Capture the cell that displays the provided text and extract its [x, y] central coordinate. 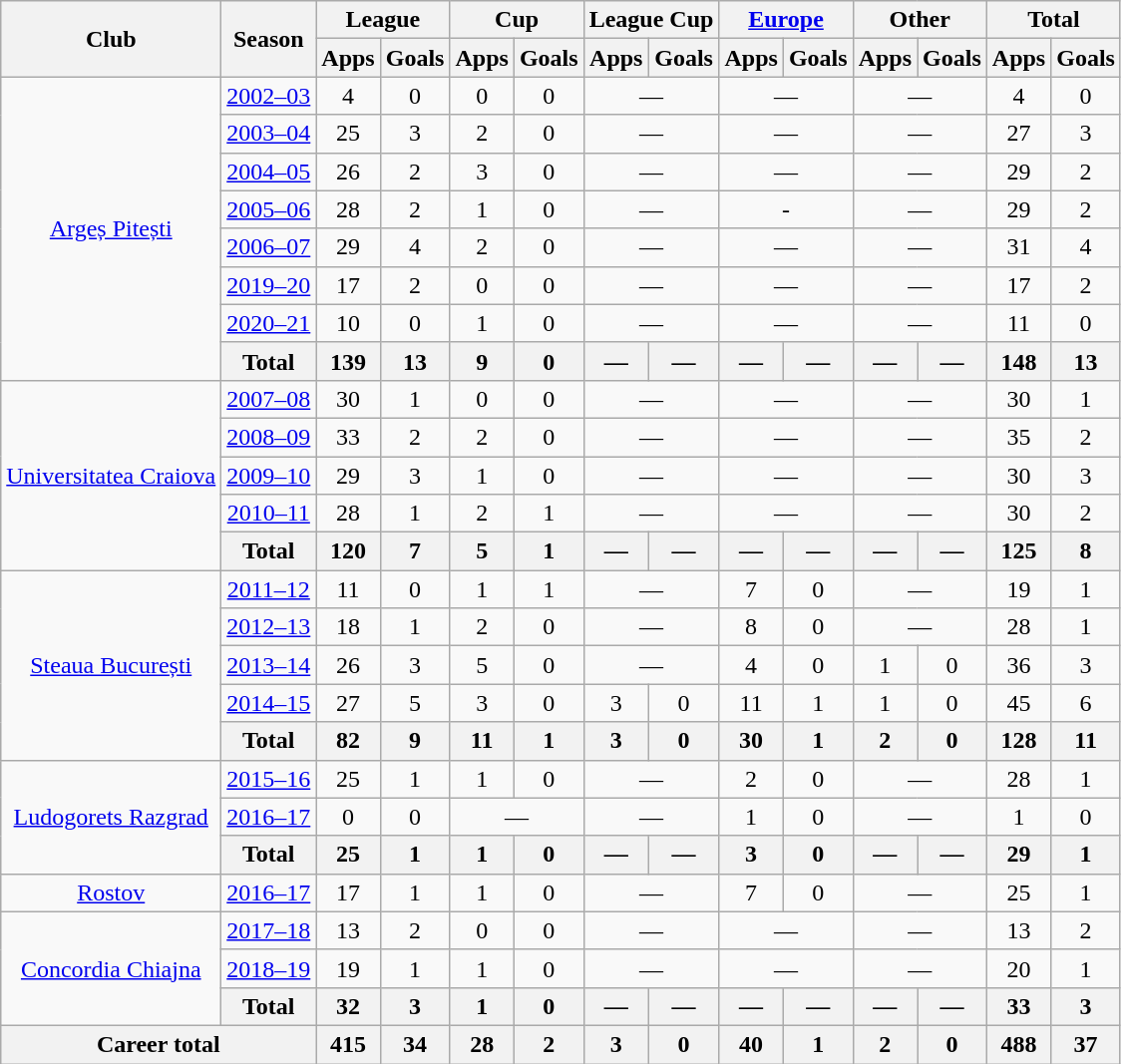
40 [751, 1044]
Universitatea Craiova [112, 475]
128 [1018, 741]
League Cup [651, 20]
2002–03 [269, 96]
6 [1086, 703]
31 [1018, 247]
2014–15 [269, 703]
10 [348, 323]
34 [415, 1044]
2008–09 [269, 437]
120 [348, 551]
2003–04 [269, 134]
45 [1018, 703]
18 [348, 627]
2012–13 [269, 627]
Season [269, 39]
Other [920, 20]
32 [348, 1006]
Concordia Chiajna [112, 968]
2006–07 [269, 247]
Club [112, 39]
Ludogorets Razgrad [112, 817]
2015–16 [269, 779]
35 [1018, 437]
139 [348, 361]
Steaua București [112, 665]
2010–11 [269, 514]
2009–10 [269, 476]
2017–18 [269, 930]
82 [348, 741]
2011–12 [269, 589]
Career total [159, 1044]
Europe [786, 20]
Cup [517, 20]
148 [1018, 361]
2019–20 [269, 285]
20 [1018, 968]
2007–08 [269, 399]
Argeș Pitești [112, 228]
2004–05 [269, 172]
488 [1018, 1044]
415 [348, 1044]
Rostov [112, 892]
2005–06 [269, 209]
37 [1086, 1044]
2020–21 [269, 323]
125 [1018, 551]
2013–14 [269, 665]
League [383, 20]
2018–19 [269, 968]
36 [1018, 665]
- [786, 209]
